Search for the cell housing the specified text and yield its (x, y) center coordinate. 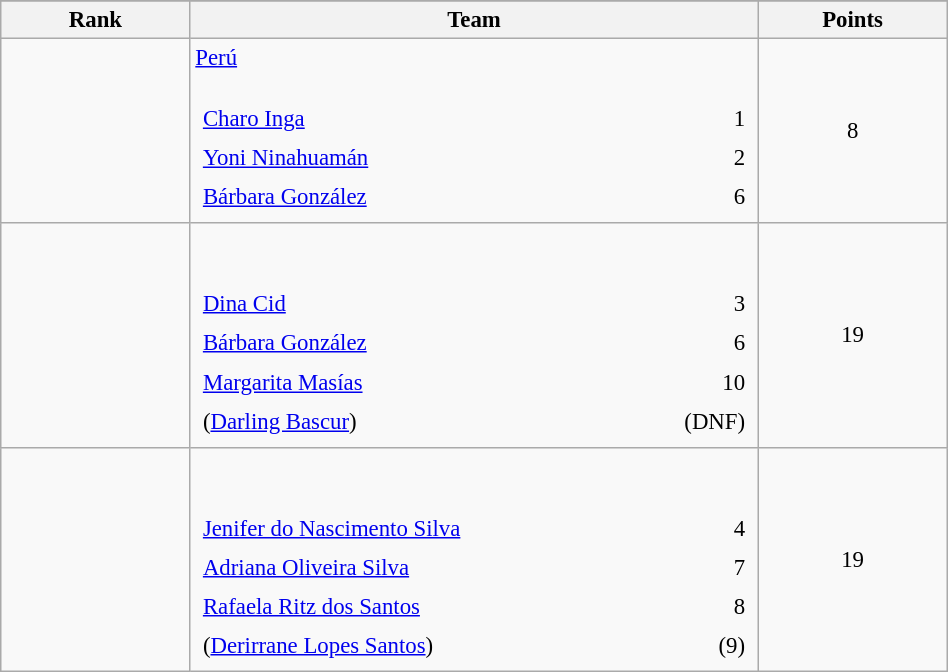
Rafaela Ritz dos Santos (440, 606)
Rank (96, 20)
Points (852, 20)
Jenifer do Nascimento Silva (440, 528)
(Derirrane Lopes Santos) (440, 645)
1 (721, 119)
Charo Inga (444, 119)
2 (721, 158)
Jenifer do Nascimento Silva 4 Adriana Oliveira Silva 7 Rafaela Ritz dos Santos 8 (Derirrane Lopes Santos) (9) (474, 559)
3 (671, 304)
Team (474, 20)
Perú Charo Inga 1 Yoni Ninahuamán 2 Bárbara González 6 (474, 132)
7 (718, 567)
Adriana Oliveira Silva (440, 567)
(DNF) (671, 421)
4 (718, 528)
Margarita Masías (394, 382)
10 (671, 382)
(9) (718, 645)
Dina Cid (394, 304)
(Darling Bascur) (394, 421)
Yoni Ninahuamán (444, 158)
Dina Cid 3 Bárbara González 6 Margarita Masías 10 (Darling Bascur) (DNF) (474, 335)
